Find where the given text appears and provide that cell's center as (X, Y) coordinate. 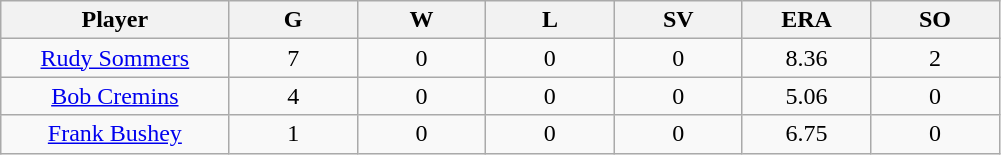
7 (293, 58)
1 (293, 134)
Bob Cremins (115, 96)
Frank Bushey (115, 134)
SO (935, 20)
Rudy Sommers (115, 58)
G (293, 20)
W (421, 20)
L (550, 20)
SV (678, 20)
2 (935, 58)
ERA (806, 20)
Player (115, 20)
4 (293, 96)
8.36 (806, 58)
5.06 (806, 96)
6.75 (806, 134)
